Determine the (X, Y) coordinate at the center of the cell enclosing the given text.  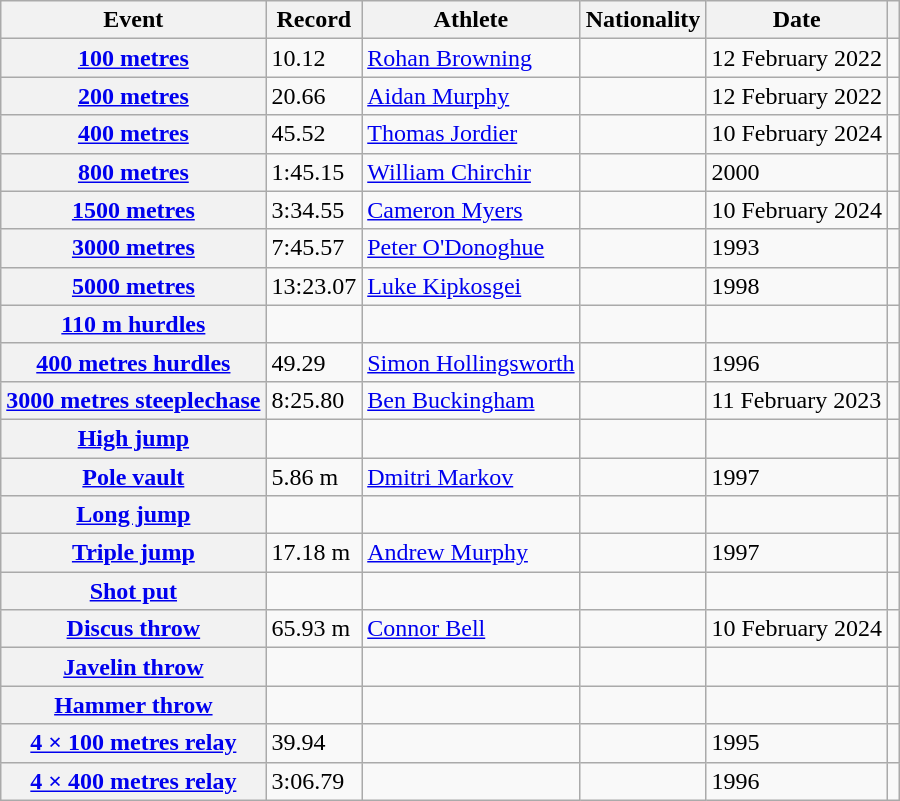
Luke Kipkosgei (471, 286)
Thomas Jordier (471, 134)
William Chirchir (471, 172)
3:34.55 (314, 210)
2000 (797, 172)
3000 metres steeplechase (134, 400)
1500 metres (134, 210)
High jump (134, 438)
1995 (797, 743)
17.18 m (314, 553)
200 metres (134, 96)
Athlete (471, 20)
Shot put (134, 591)
Cameron Myers (471, 210)
800 metres (134, 172)
Pole vault (134, 477)
Andrew Murphy (471, 553)
3:06.79 (314, 781)
7:45.57 (314, 248)
10.12 (314, 58)
Triple jump (134, 553)
20.66 (314, 96)
Aidan Murphy (471, 96)
Dmitri Markov (471, 477)
400 metres hurdles (134, 362)
Javelin throw (134, 667)
400 metres (134, 134)
4 × 100 metres relay (134, 743)
Nationality (643, 20)
5.86 m (314, 477)
8:25.80 (314, 400)
1998 (797, 286)
110 m hurdles (134, 324)
Simon Hollingsworth (471, 362)
Discus throw (134, 629)
Hammer throw (134, 705)
45.52 (314, 134)
49.29 (314, 362)
Event (134, 20)
1:45.15 (314, 172)
Record (314, 20)
5000 metres (134, 286)
1993 (797, 248)
3000 metres (134, 248)
65.93 m (314, 629)
39.94 (314, 743)
Long jump (134, 515)
Rohan Browning (471, 58)
4 × 400 metres relay (134, 781)
11 February 2023 (797, 400)
Peter O'Donoghue (471, 248)
Connor Bell (471, 629)
Ben Buckingham (471, 400)
100 metres (134, 58)
13:23.07 (314, 286)
Date (797, 20)
